Determine the (x, y) coordinate at the center of the cell enclosing the given text.  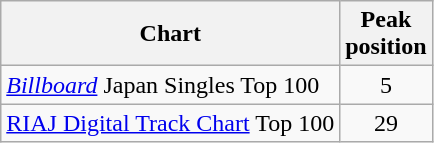
Chart (170, 34)
Peakposition (386, 34)
5 (386, 85)
Billboard Japan Singles Top 100 (170, 85)
29 (386, 123)
RIAJ Digital Track Chart Top 100 (170, 123)
